Return (X, Y) of the center of cell containing provided text 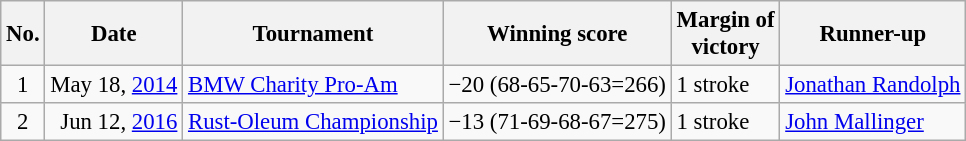
Jun 12, 2016 (114, 122)
May 18, 2014 (114, 85)
1 (23, 85)
Jonathan Randolph (873, 85)
Date (114, 34)
2 (23, 122)
John Mallinger (873, 122)
No. (23, 34)
Margin ofvictory (726, 34)
BMW Charity Pro-Am (314, 85)
−13 (71-69-68-67=275) (557, 122)
Rust-Oleum Championship (314, 122)
Tournament (314, 34)
−20 (68-65-70-63=266) (557, 85)
Runner-up (873, 34)
Winning score (557, 34)
